Identify which cell holds the provided text, then report its (x, y) central coordinate. 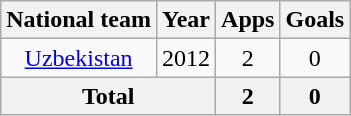
Total (108, 96)
National team (79, 20)
2012 (186, 58)
Apps (248, 20)
Year (186, 20)
Goals (315, 20)
Uzbekistan (79, 58)
